Return (x, y) of the center of cell containing provided text 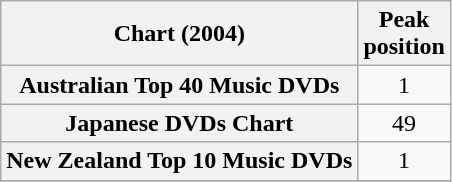
Japanese DVDs Chart (180, 123)
Australian Top 40 Music DVDs (180, 85)
49 (404, 123)
Peakposition (404, 34)
Chart (2004) (180, 34)
New Zealand Top 10 Music DVDs (180, 161)
